Output the [x, y] coordinate of the center of the cell containing the given text.  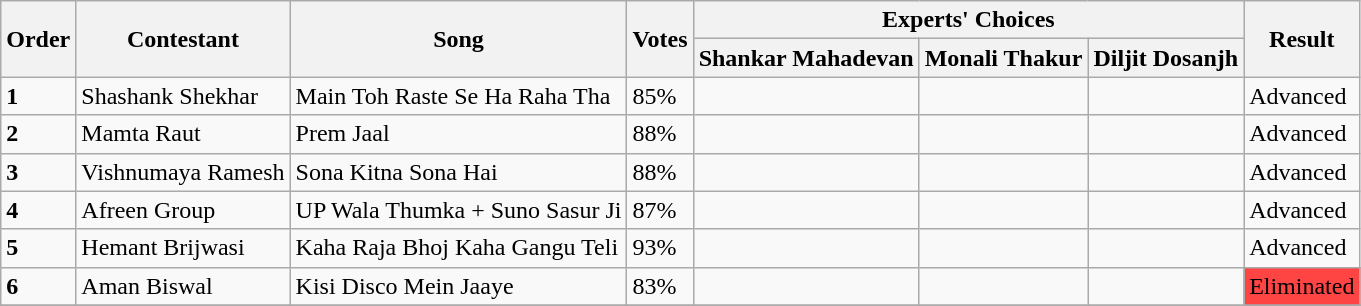
4 [38, 210]
Diljit Dosanjh [1166, 58]
Result [1302, 39]
UP Wala Thumka + Suno Sasur Ji [458, 210]
Sona Kitna Sona Hai [458, 172]
Monali Thakur [1004, 58]
5 [38, 248]
Mamta Raut [183, 134]
Order [38, 39]
Experts' Choices [968, 20]
Shankar Mahadevan [806, 58]
87% [660, 210]
85% [660, 96]
Song [458, 39]
Hemant Brijwasi [183, 248]
Kisi Disco Mein Jaaye [458, 286]
93% [660, 248]
Aman Biswal [183, 286]
Kaha Raja Bhoj Kaha Gangu Teli [458, 248]
Shashank Shekhar [183, 96]
Votes [660, 39]
Afreen Group [183, 210]
Prem Jaal [458, 134]
1 [38, 96]
Vishnumaya Ramesh [183, 172]
Main Toh Raste Se Ha Raha Tha [458, 96]
Contestant [183, 39]
6 [38, 286]
Eliminated [1302, 286]
3 [38, 172]
83% [660, 286]
2 [38, 134]
